From the cell containing the given text, extract its center point as (X, Y) coordinate. 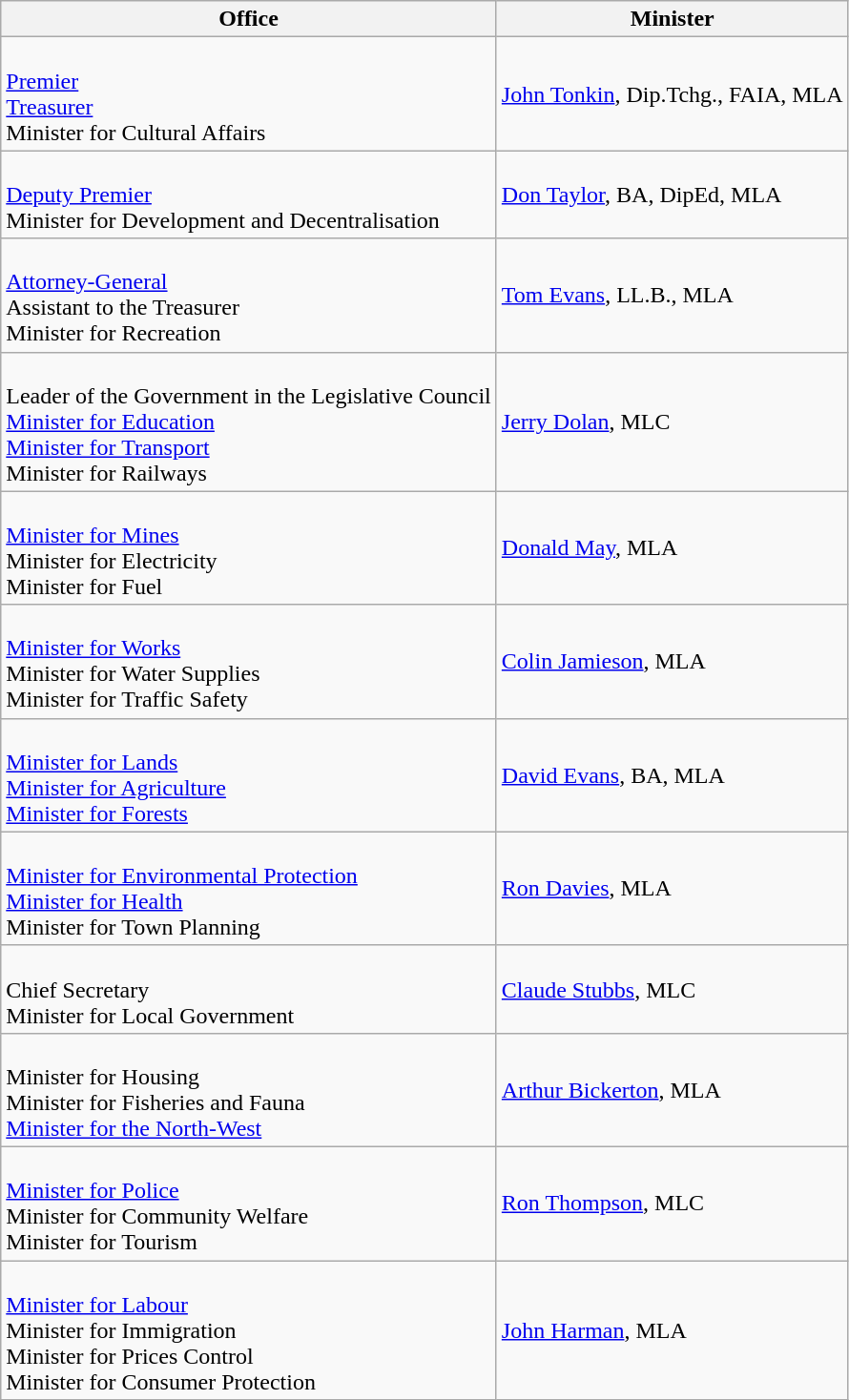
Minister for Mines Minister for Electricity Minister for Fuel (249, 547)
John Harman, MLA (672, 1330)
Minister (672, 19)
Arthur Bickerton, MLA (672, 1089)
Donald May, MLA (672, 547)
Attorney-General Assistant to the Treasurer Minister for Recreation (249, 296)
Chief Secretary Minister for Local Government (249, 989)
Deputy Premier Minister for Development and Decentralisation (249, 195)
Office (249, 19)
Premier Treasurer Minister for Cultural Affairs (249, 93)
Colin Jamieson, MLA (672, 662)
Minister for Police Minister for Community Welfare Minister for Tourism (249, 1204)
Jerry Dolan, MLC (672, 422)
Minister for Housing Minister for Fisheries and Fauna Minister for the North-West (249, 1089)
Ron Thompson, MLC (672, 1204)
Don Taylor, BA, DipEd, MLA (672, 195)
Minister for Labour Minister for Immigration Minister for Prices Control Minister for Consumer Protection (249, 1330)
Ron Davies, MLA (672, 889)
Minister for Lands Minister for Agriculture Minister for Forests (249, 774)
Claude Stubbs, MLC (672, 989)
David Evans, BA, MLA (672, 774)
Minister for Environmental Protection Minister for Health Minister for Town Planning (249, 889)
Leader of the Government in the Legislative Council Minister for Education Minister for Transport Minister for Railways (249, 422)
Tom Evans, LL.B., MLA (672, 296)
Minister for Works Minister for Water Supplies Minister for Traffic Safety (249, 662)
John Tonkin, Dip.Tchg., FAIA, MLA (672, 93)
